Capture the cell that displays the provided text and extract its [x, y] central coordinate. 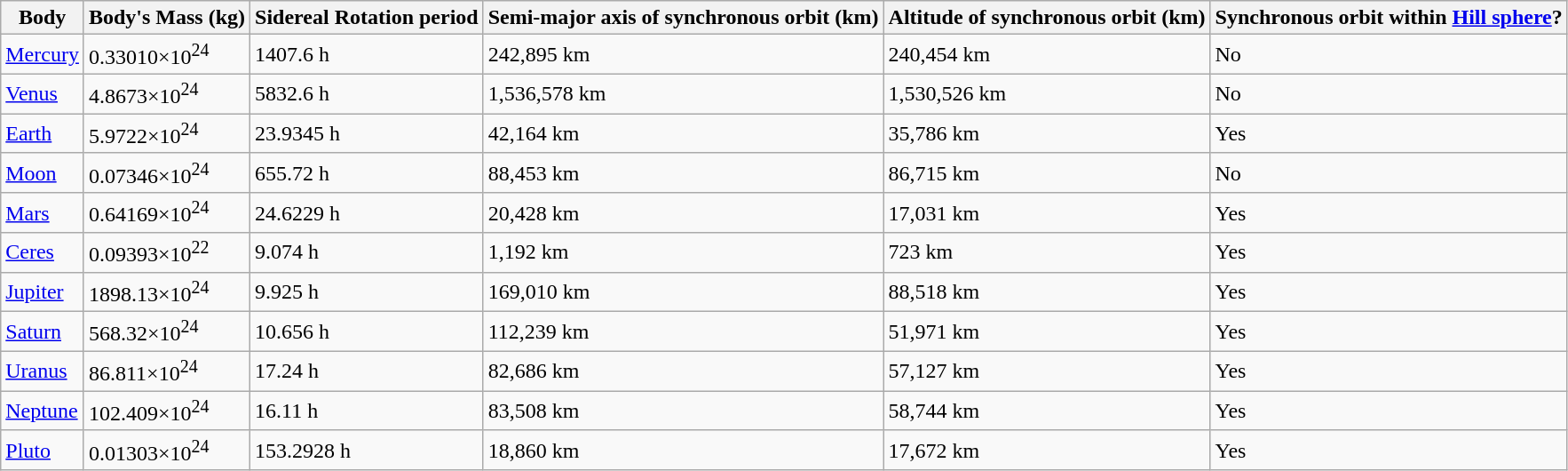
0.09393×1022 [167, 252]
Body [43, 18]
Sidereal Rotation period [368, 18]
88,518 km [1047, 291]
5832.6 h [368, 94]
83,508 km [684, 411]
153.2928 h [368, 450]
723 km [1047, 252]
82,686 km [684, 371]
102.409×1024 [167, 411]
Ceres [43, 252]
Mercury [43, 55]
4.8673×1024 [167, 94]
23.9345 h [368, 133]
Uranus [43, 371]
17,031 km [1047, 213]
Synchronous orbit within Hill sphere? [1389, 18]
16.11 h [368, 411]
57,127 km [1047, 371]
Moon [43, 172]
655.72 h [368, 172]
86.811×1024 [167, 371]
10.656 h [368, 332]
1,536,578 km [684, 94]
0.64169×1024 [167, 213]
17.24 h [368, 371]
1407.6 h [368, 55]
5.9722×1024 [167, 133]
9.925 h [368, 291]
Body's Mass (kg) [167, 18]
1,192 km [684, 252]
24.6229 h [368, 213]
86,715 km [1047, 172]
169,010 km [684, 291]
0.01303×1024 [167, 450]
Neptune [43, 411]
Altitude of synchronous orbit (km) [1047, 18]
9.074 h [368, 252]
Saturn [43, 332]
Pluto [43, 450]
88,453 km [684, 172]
0.33010×1024 [167, 55]
1898.13×1024 [167, 291]
18,860 km [684, 450]
51,971 km [1047, 332]
Earth [43, 133]
35,786 km [1047, 133]
58,744 km [1047, 411]
Mars [43, 213]
0.07346×1024 [167, 172]
Venus [43, 94]
17,672 km [1047, 450]
112,239 km [684, 332]
20,428 km [684, 213]
Jupiter [43, 291]
568.32×1024 [167, 332]
Semi-major axis of synchronous orbit (km) [684, 18]
42,164 km [684, 133]
1,530,526 km [1047, 94]
240,454 km [1047, 55]
242,895 km [684, 55]
